Detect which cell encompasses the target text, then output its [X, Y] center coordinate. 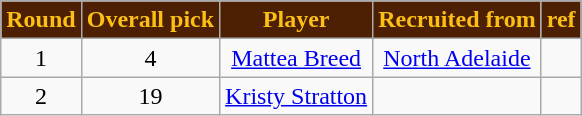
Kristy Stratton [296, 96]
Player [296, 20]
Recruited from [458, 20]
4 [150, 58]
ref [561, 20]
North Adelaide [458, 58]
2 [41, 96]
Round [41, 20]
Overall pick [150, 20]
Mattea Breed [296, 58]
1 [41, 58]
19 [150, 96]
